Determine the (X, Y) coordinate at the center of the cell enclosing the given text.  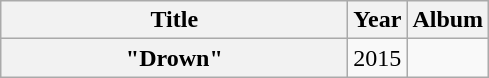
Title (174, 20)
2015 (378, 58)
"Drown" (174, 58)
Year (378, 20)
Album (448, 20)
